Search for the cell housing the specified text and yield its [X, Y] center coordinate. 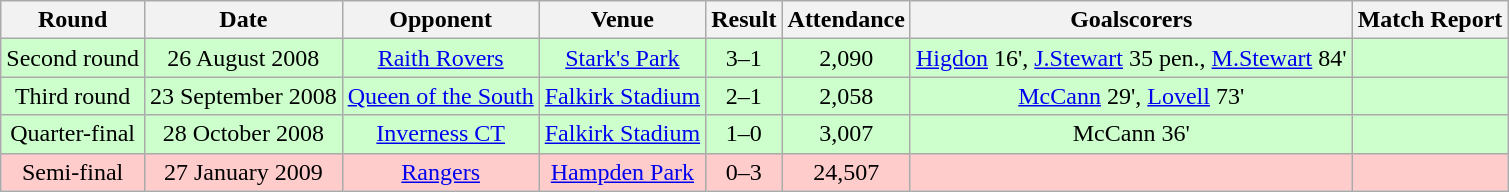
McCann 29', Lovell 73' [1131, 96]
1–0 [744, 134]
Opponent [440, 20]
Match Report [1430, 20]
2,058 [846, 96]
23 September 2008 [243, 96]
Round [73, 20]
3,007 [846, 134]
28 October 2008 [243, 134]
Queen of the South [440, 96]
Higdon 16', J.Stewart 35 pen., M.Stewart 84' [1131, 58]
24,507 [846, 172]
27 January 2009 [243, 172]
Goalscorers [1131, 20]
2–1 [744, 96]
Third round [73, 96]
McCann 36' [1131, 134]
Raith Rovers [440, 58]
Stark's Park [622, 58]
Second round [73, 58]
Result [744, 20]
Inverness CT [440, 134]
Venue [622, 20]
3–1 [744, 58]
2,090 [846, 58]
Attendance [846, 20]
Semi-final [73, 172]
Rangers [440, 172]
Hampden Park [622, 172]
Quarter-final [73, 134]
26 August 2008 [243, 58]
0–3 [744, 172]
Date [243, 20]
